Extract the (x, y) coordinate from the center of the cell holding the provided text.  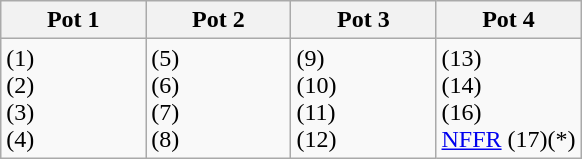
(13) (14) (16) NFFR (17)(*) (508, 98)
Pot 3 (364, 20)
(5) (6) (7) (8) (218, 98)
Pot 1 (74, 20)
Pot 2 (218, 20)
(9) (10) (11) (12) (364, 98)
(1) (2) (3) (4) (74, 98)
Pot 4 (508, 20)
